Return the (x, y) coordinate for the center point of the cell that contains the specified text.  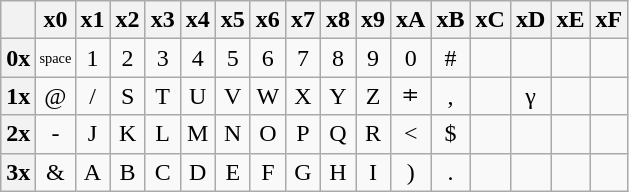
9 (374, 58)
xE (570, 20)
x2 (128, 20)
, (450, 96)
A (92, 172)
P (302, 134)
3x (18, 172)
4 (198, 58)
@ (56, 96)
xF (609, 20)
U (198, 96)
xD (530, 20)
0 (411, 58)
xB (450, 20)
⧧ (411, 96)
x0 (56, 20)
M (198, 134)
x4 (198, 20)
S (128, 96)
F (268, 172)
x5 (232, 20)
C (162, 172)
x3 (162, 20)
γ (530, 96)
X (302, 96)
3 (162, 58)
I (374, 172)
2 (128, 58)
D (198, 172)
# (450, 58)
x1 (92, 20)
8 (338, 58)
x7 (302, 20)
) (411, 172)
0x (18, 58)
1x (18, 96)
& (56, 172)
x6 (268, 20)
6 (268, 58)
W (268, 96)
Y (338, 96)
O (268, 134)
E (232, 172)
/ (92, 96)
xC (490, 20)
2x (18, 134)
N (232, 134)
L (162, 134)
x8 (338, 20)
. (450, 172)
H (338, 172)
space (56, 58)
$ (450, 134)
Q (338, 134)
- (56, 134)
B (128, 172)
J (92, 134)
1 (92, 58)
xA (411, 20)
7 (302, 58)
V (232, 96)
5 (232, 58)
T (162, 96)
R (374, 134)
< (411, 134)
Z (374, 96)
x9 (374, 20)
K (128, 134)
G (302, 172)
